Capture the cell that displays the provided text and extract its (X, Y) central coordinate. 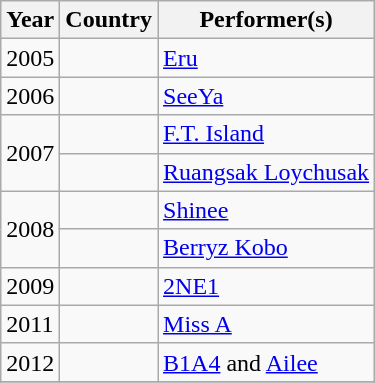
Miss A (266, 324)
Berryz Kobo (266, 248)
Eru (266, 58)
Ruangsak Loychusak (266, 172)
2008 (30, 229)
Shinee (266, 210)
2011 (30, 324)
Country (109, 20)
B1A4 and Ailee (266, 362)
2009 (30, 286)
Year (30, 20)
2005 (30, 58)
Performer(s) (266, 20)
2012 (30, 362)
2006 (30, 96)
F.T. Island (266, 134)
2007 (30, 153)
SeeYa (266, 96)
2NE1 (266, 286)
